Locate the cell with the specified text and output its [X, Y] center coordinate. 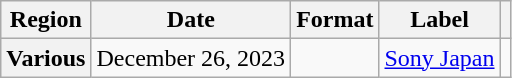
Label [440, 20]
Format [335, 20]
Region [46, 20]
Sony Japan [440, 58]
Date [191, 20]
December 26, 2023 [191, 58]
Various [46, 58]
